For the text-containing cell, return its midpoint in [X, Y] coordinate format. 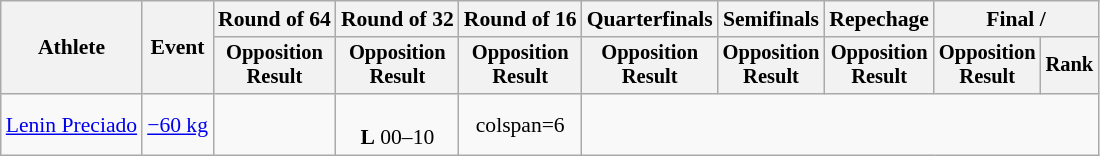
colspan=6 [520, 124]
Quarterfinals [650, 19]
Round of 32 [398, 19]
Semifinals [772, 19]
Event [178, 48]
Repechage [879, 19]
Lenin Preciado [72, 124]
Round of 16 [520, 19]
−60 kg [178, 124]
Athlete [72, 48]
Final / [1016, 19]
L 00–10 [398, 124]
Round of 64 [274, 19]
Rank [1070, 66]
